From the cell containing the given text, extract its center point as (x, y) coordinate. 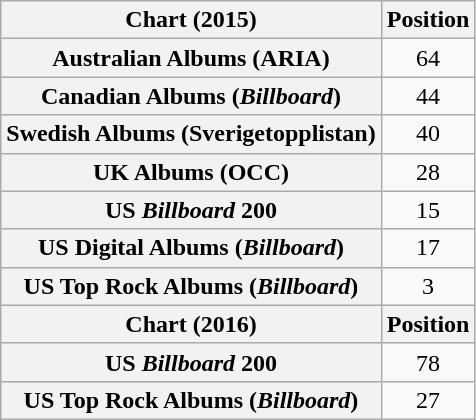
Swedish Albums (Sverigetopplistan) (191, 134)
64 (428, 58)
Canadian Albums (Billboard) (191, 96)
40 (428, 134)
Chart (2016) (191, 324)
Chart (2015) (191, 20)
15 (428, 210)
UK Albums (OCC) (191, 172)
44 (428, 96)
78 (428, 362)
17 (428, 248)
28 (428, 172)
27 (428, 400)
3 (428, 286)
Australian Albums (ARIA) (191, 58)
US Digital Albums (Billboard) (191, 248)
